Return the (X, Y) coordinate for the center point of the cell that contains the specified text.  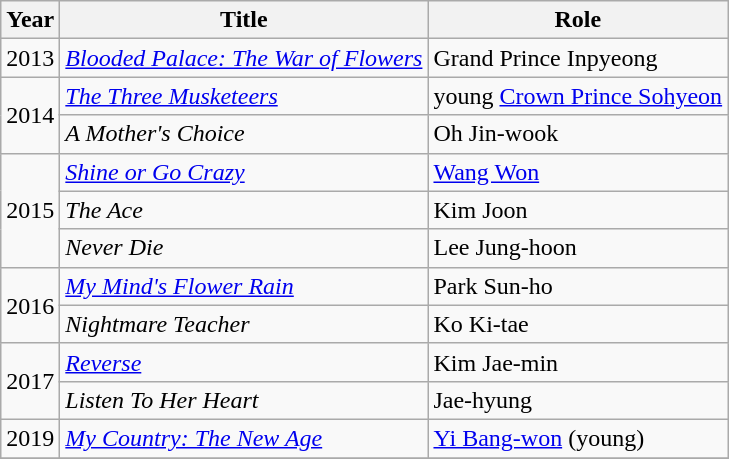
2016 (30, 305)
Park Sun-ho (578, 286)
Ko Ki-tae (578, 324)
The Three Musketeers (244, 96)
Blooded Palace: The War of Flowers (244, 58)
2015 (30, 210)
Reverse (244, 362)
Shine or Go Crazy (244, 172)
Title (244, 20)
Kim Joon (578, 210)
Oh Jin-wook (578, 134)
Lee Jung-hoon (578, 248)
A Mother's Choice (244, 134)
The Ace (244, 210)
2017 (30, 381)
Year (30, 20)
My Country: The New Age (244, 438)
2019 (30, 438)
2014 (30, 115)
Grand Prince Inpyeong (578, 58)
2013 (30, 58)
Jae-hyung (578, 400)
Nightmare Teacher (244, 324)
Kim Jae-min (578, 362)
Role (578, 20)
Never Die (244, 248)
My Mind's Flower Rain (244, 286)
young Crown Prince Sohyeon (578, 96)
Wang Won (578, 172)
Yi Bang-won (young) (578, 438)
Listen To Her Heart (244, 400)
